Identify which cell holds the provided text, then report its [X, Y] central coordinate. 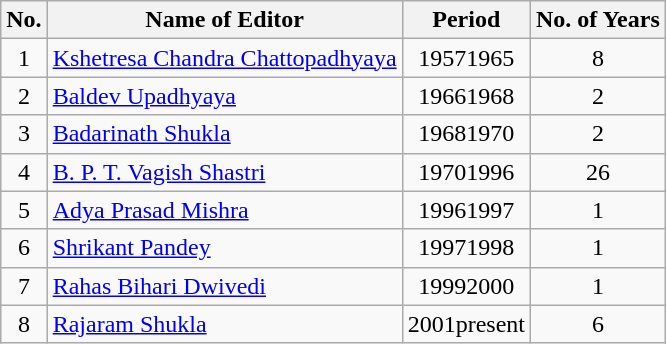
19681970 [466, 134]
Adya Prasad Mishra [224, 210]
Rajaram Shukla [224, 324]
No. of Years [598, 20]
7 [24, 286]
19971998 [466, 248]
Kshetresa Chandra Chattopadhyaya [224, 58]
19661968 [466, 96]
3 [24, 134]
Name of Editor [224, 20]
Baldev Upadhyaya [224, 96]
Badarinath Shukla [224, 134]
Period [466, 20]
Shrikant Pandey [224, 248]
B. P. T. Vagish Shastri [224, 172]
Rahas Bihari Dwivedi [224, 286]
4 [24, 172]
19701996 [466, 172]
19992000 [466, 286]
19961997 [466, 210]
5 [24, 210]
19571965 [466, 58]
No. [24, 20]
26 [598, 172]
2001present [466, 324]
